Return the [x, y] coordinate for the center point of the cell that contains the specified text.  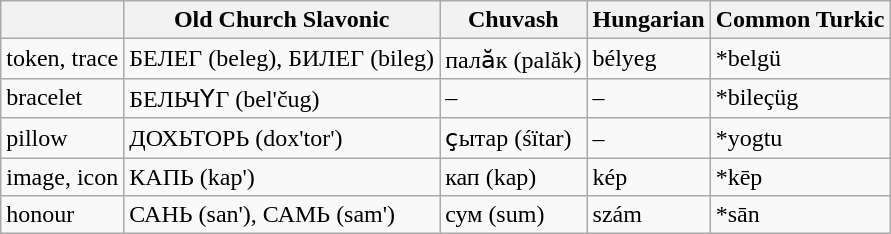
*yogtu [800, 138]
*belgü [800, 59]
сум (sum) [514, 215]
ҫытар (śïtar) [514, 138]
Chuvash [514, 20]
БЕЛЕГ (beleg), БИЛЕГ (bileg) [282, 59]
*sān [800, 215]
image, icon [62, 177]
honour [62, 215]
БЕЛЬЧҮГ (bel'čug) [282, 98]
Common Turkic [800, 20]
КАПЬ (kap') [282, 177]
кап (kap) [514, 177]
bracelet [62, 98]
Hungarian [648, 20]
*kēp [800, 177]
kép [648, 177]
Old Church Slavonic [282, 20]
палӑк (palăk) [514, 59]
ДОХЬТОРЬ (dox'tor') [282, 138]
bélyeg [648, 59]
САНЬ (san'), САМЬ (sam') [282, 215]
*bileçüg [800, 98]
pillow [62, 138]
szám [648, 215]
token, trace [62, 59]
